Identify which cell holds the provided text, then report its (X, Y) central coordinate. 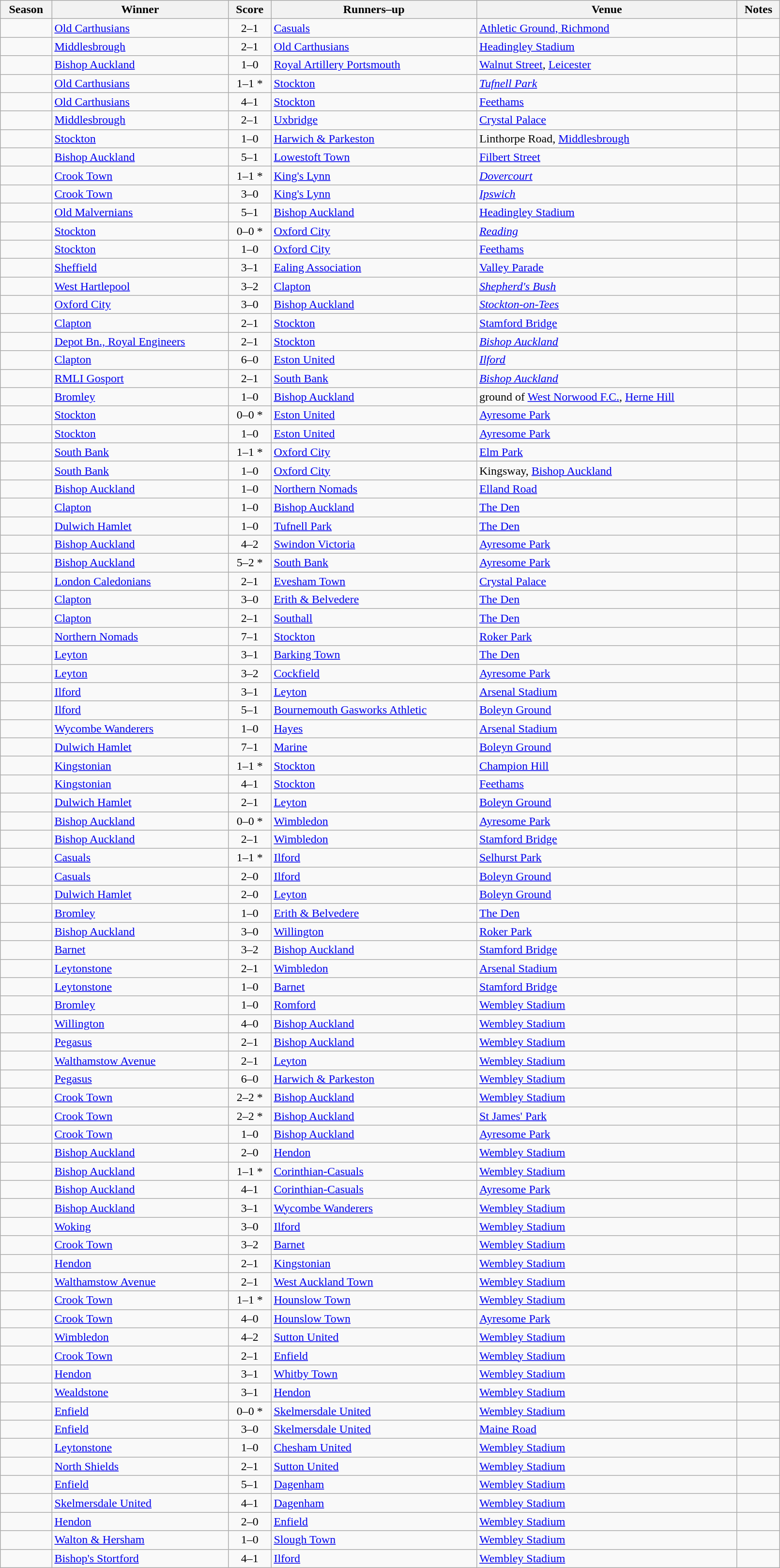
Bishop's Stortford (140, 1558)
Elm Park (607, 452)
St James' Park (607, 1116)
Walton & Hersham (140, 1540)
ground of West Norwood F.C., Herne Hill (607, 397)
Athletic Ground, Richmond (607, 28)
Champion Hill (607, 765)
Cockfield (374, 673)
Maine Road (607, 1429)
Whitby Town (374, 1374)
Woking (140, 1226)
Ealing Association (374, 268)
Wealdstone (140, 1392)
Runners–up (374, 10)
Marine (374, 747)
Kingsway, Bishop Auckland (607, 470)
Season (26, 10)
5–2 * (250, 563)
Dovercourt (607, 175)
Chesham United (374, 1448)
Score (250, 10)
Sheffield (140, 268)
Romford (374, 1005)
Southall (374, 618)
Ipswich (607, 194)
Royal Artillery Portsmouth (374, 65)
Walnut Street, Leicester (607, 65)
Swindon Victoria (374, 544)
Slough Town (374, 1540)
Barking Town (374, 655)
Selhurst Park (607, 858)
Elland Road (607, 489)
Old Malvernians (140, 212)
Reading (607, 231)
Hayes (374, 729)
West Hartlepool (140, 286)
Depot Bn., Royal Engineers (140, 342)
Notes (758, 10)
Uxbridge (374, 120)
Stockton-on-Tees (607, 305)
Bournemouth Gasworks Athletic (374, 710)
Valley Parade (607, 268)
Winner (140, 10)
North Shields (140, 1466)
London Caledonians (140, 581)
Lowestoft Town (374, 157)
Evesham Town (374, 581)
RMLI Gosport (140, 378)
Venue (607, 10)
Shepherd's Bush (607, 286)
West Auckland Town (374, 1282)
Linthorpe Road, Middlesbrough (607, 139)
Filbert Street (607, 157)
